Capture the cell that displays the provided text and extract its [X, Y] central coordinate. 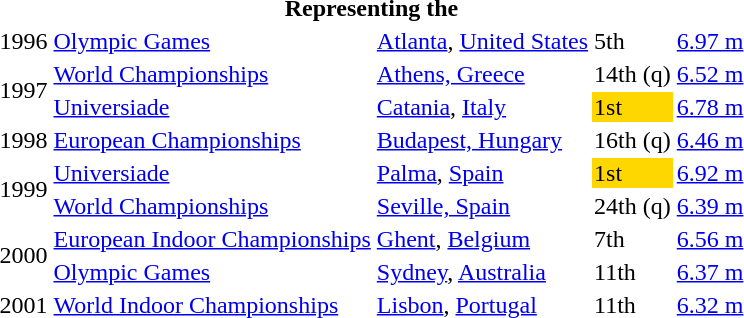
11th [633, 272]
5th [633, 41]
7th [633, 239]
Seville, Spain [482, 206]
Sydney, Australia [482, 272]
Catania, Italy [482, 107]
Budapest, Hungary [482, 140]
Ghent, Belgium [482, 239]
Atlanta, United States [482, 41]
14th (q) [633, 74]
European Championships [212, 140]
European Indoor Championships [212, 239]
16th (q) [633, 140]
Athens, Greece [482, 74]
24th (q) [633, 206]
Palma, Spain [482, 173]
